Identify which cell holds the provided text, then report its [X, Y] central coordinate. 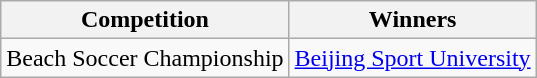
Beijing Sport University [412, 58]
Competition [145, 20]
Winners [412, 20]
Beach Soccer Championship [145, 58]
